Provide the (x, y) coordinate of the cell's center where the given text is located.  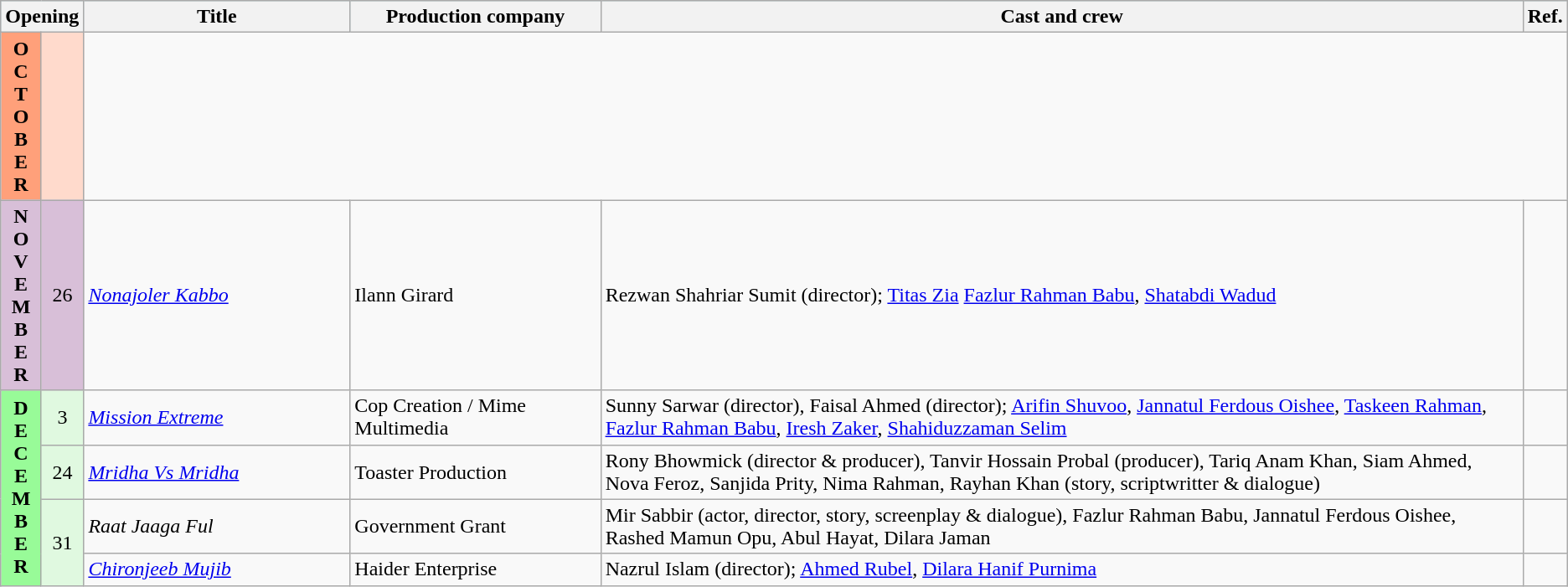
NOVEMBER (22, 295)
Raat Jaaga Ful (217, 526)
Toaster Production (476, 472)
24 (62, 472)
Haider Enterprise (476, 569)
Ilann Girard (476, 295)
Chironjeeb Mujib (217, 569)
Cop Creation / Mime Multimedia (476, 417)
Opening (42, 17)
Mridha Vs Mridha (217, 472)
Nonajoler Kabbo (217, 295)
Nazrul Islam (director); Ahmed Rubel, Dilara Hanif Purnima (1062, 569)
OCTOBER (22, 116)
31 (62, 543)
Title (217, 17)
Mir Sabbir (actor, director, story, screenplay & dialogue), Fazlur Rahman Babu, Jannatul Ferdous Oishee, Rashed Mamun Opu, Abul Hayat, Dilara Jaman (1062, 526)
Government Grant (476, 526)
DECEMBER (22, 487)
26 (62, 295)
Mission Extreme (217, 417)
Cast and crew (1062, 17)
Production company (476, 17)
Rezwan Shahriar Sumit (director); Titas Zia Fazlur Rahman Babu, Shatabdi Wadud (1062, 295)
Ref. (1545, 17)
3 (62, 417)
